From the cell containing the given text, extract its center point as [X, Y] coordinate. 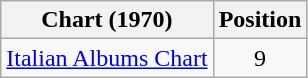
Chart (1970) [107, 20]
Italian Albums Chart [107, 58]
9 [260, 58]
Position [260, 20]
